Capture the cell that displays the provided text and extract its [x, y] central coordinate. 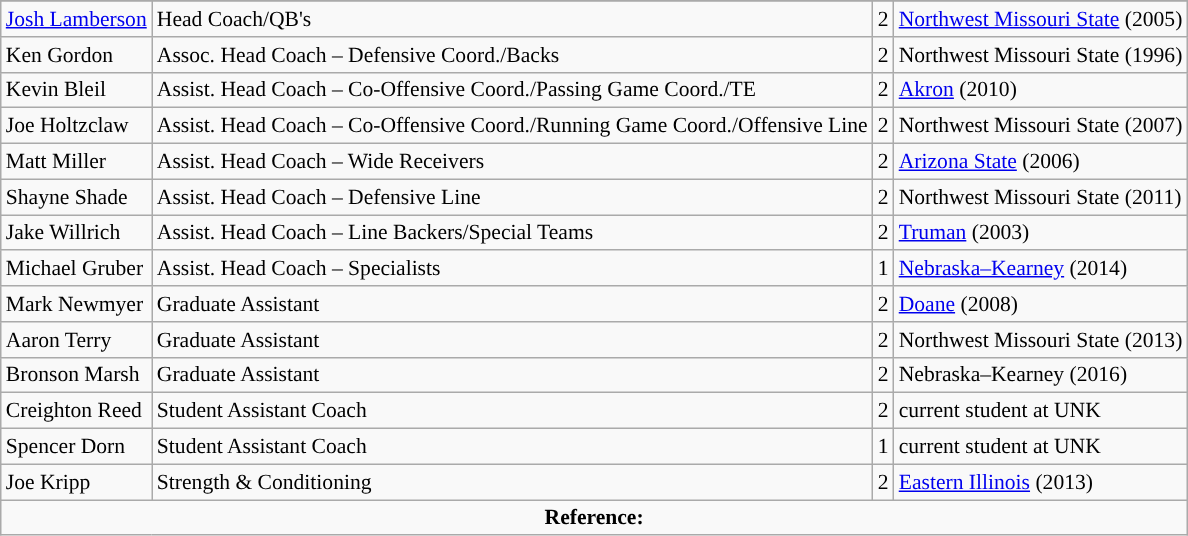
Assist. Head Coach – Line Backers/Special Teams [512, 233]
Doane (2008) [1041, 304]
Assist. Head Coach – Specialists [512, 269]
Northwest Missouri State (2007) [1041, 126]
Truman (2003) [1041, 233]
Assist. Head Coach – Co-Offensive Coord./Running Game Coord./Offensive Line [512, 126]
Assoc. Head Coach – Defensive Coord./Backs [512, 55]
Kevin Bleil [76, 90]
Northwest Missouri State (1996) [1041, 55]
Joe Kripp [76, 482]
Joe Holtzclaw [76, 126]
Assist. Head Coach – Defensive Line [512, 197]
Creighton Reed [76, 411]
Spencer Dorn [76, 447]
Josh Lamberson [76, 19]
Nebraska–Kearney (2014) [1041, 269]
Reference: [594, 518]
Head Coach/QB's [512, 19]
Assist. Head Coach – Co-Offensive Coord./Passing Game Coord./TE [512, 90]
Ken Gordon [76, 55]
Matt Miller [76, 162]
Eastern Illinois (2013) [1041, 482]
Arizona State (2006) [1041, 162]
Northwest Missouri State (2005) [1041, 19]
Michael Gruber [76, 269]
Aaron Terry [76, 340]
Mark Newmyer [76, 304]
Assist. Head Coach – Wide Receivers [512, 162]
Strength & Conditioning [512, 482]
Akron (2010) [1041, 90]
Nebraska–Kearney (2016) [1041, 375]
Jake Willrich [76, 233]
Bronson Marsh [76, 375]
Northwest Missouri State (2011) [1041, 197]
Northwest Missouri State (2013) [1041, 340]
Shayne Shade [76, 197]
